Return [X, Y] of the center of cell containing provided text 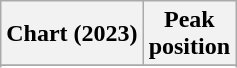
Chart (2023) [72, 34]
Peak position [189, 34]
